Locate the cell with the specified text and output its (X, Y) center coordinate. 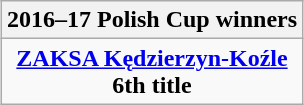
ZAKSA Kędzierzyn-Koźle6th title (152, 72)
2016–17 Polish Cup winners (152, 20)
